From the cell containing the given text, extract its center point as (x, y) coordinate. 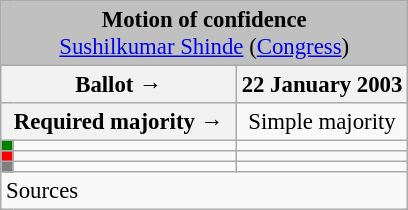
22 January 2003 (322, 85)
Simple majority (322, 122)
Motion of confidenceSushilkumar Shinde (Congress) (204, 34)
Required majority → (119, 122)
Sources (204, 191)
Ballot → (119, 85)
